Pinpoint the cell where the given text exists, returning its [x, y] midpoint coordinate. 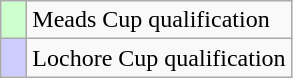
Meads Cup qualification [159, 20]
Lochore Cup qualification [159, 58]
